Extract the [X, Y] coordinate from the center of the cell holding the provided text.  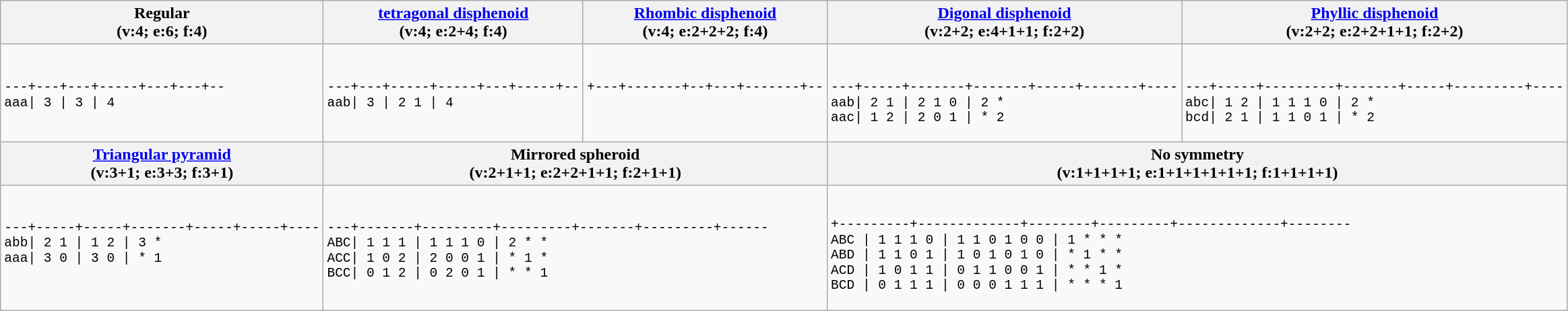
Regular(v:4; e:6; f:4) [162, 23]
tetragonal disphenoid(v:4; e:2+4; f:4) [453, 23]
Triangular pyramid(v:3+1; e:3+3; f:3+1) [162, 163]
No symmetry(v:1+1+1+1; e:1+1+1+1+1+1; f:1+1+1+1) [1198, 163]
Digonal disphenoid(v:2+2; e:4+1+1; f:2+2) [1005, 23]
---+-----+---------+-------+-----+---------+---- abc| 1 2 | 1 1 1 0 | 2 * bcd| 2 1 | 1 1 0 1 | * 2 [1375, 93]
---+-----+-------+-------+-----+-------+---- aab| 2 1 | 2 1 0 | 2 * aac| 1 2 | 2 0 1 | * 2 [1005, 93]
Rhombic disphenoid(v:4; e:2+2+2; f:4) [705, 23]
---+-------+---------+---------+-------+---------+------ ABC| 1 1 1 | 1 1 1 0 | 2 * * ACC| 1 0 2 | 2 0 0 1 | * 1 * BCC| 0 1 2 | 0 2 0 1 | * * 1 [575, 248]
---+---+---+-----+---+---+-- aaa| 3 | 3 | 4 [162, 93]
---+-----+-----+-------+-----+-----+---- abb| 2 1 | 1 2 | 3 * aaa| 3 0 | 3 0 | * 1 [162, 248]
---+---+-----+-----+---+-----+-- aab| 3 | 2 1 | 4 [453, 93]
+---+-------+--+---+-------+-- [705, 93]
Phyllic disphenoid(v:2+2; e:2+2+1+1; f:2+2) [1375, 23]
Mirrored spheroid(v:2+1+1; e:2+2+1+1; f:2+1+1) [575, 163]
